Find where the given text appears and provide that cell's center as [X, Y] coordinate. 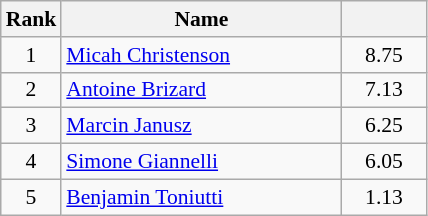
2 [32, 90]
Benjamin Toniutti [201, 197]
6.05 [384, 162]
8.75 [384, 55]
Antoine Brizard [201, 90]
Name [201, 19]
1.13 [384, 197]
Marcin Janusz [201, 126]
Rank [32, 19]
4 [32, 162]
7.13 [384, 90]
Simone Giannelli [201, 162]
1 [32, 55]
5 [32, 197]
Micah Christenson [201, 55]
6.25 [384, 126]
3 [32, 126]
